Identify which cell holds the provided text, then report its (x, y) central coordinate. 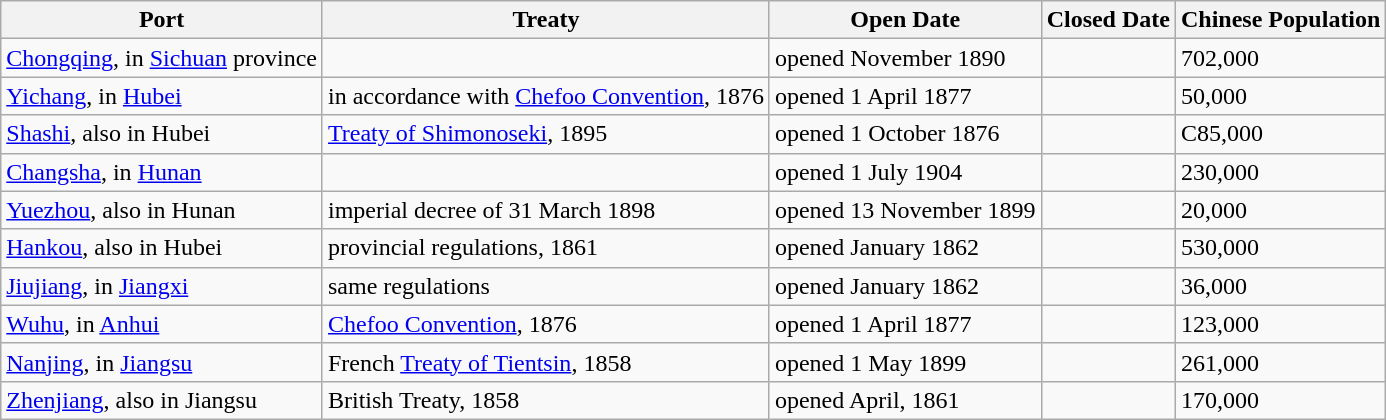
Closed Date (1108, 20)
opened 13 November 1899 (905, 210)
opened 1 July 1904 (905, 172)
imperial decree of 31 March 1898 (546, 210)
Open Date (905, 20)
same regulations (546, 286)
opened 1 October 1876 (905, 134)
Chefoo Convention, 1876 (546, 324)
Hankou, also in Hubei (162, 248)
Port (162, 20)
Zhenjiang, also in Jiangsu (162, 400)
Changsha, in Hunan (162, 172)
opened November 1890 (905, 58)
20,000 (1280, 210)
French Treaty of Tientsin, 1858 (546, 362)
Shashi, also in Hubei (162, 134)
Treaty (546, 20)
Treaty of Shimonoseki, 1895 (546, 134)
opened April, 1861 (905, 400)
provincial regulations, 1861 (546, 248)
123,000 (1280, 324)
230,000 (1280, 172)
British Treaty, 1858 (546, 400)
Yichang, in Hubei (162, 96)
Chongqing, in Sichuan province (162, 58)
702,000 (1280, 58)
261,000 (1280, 362)
opened 1 May 1899 (905, 362)
Jiujiang, in Jiangxi (162, 286)
170,000 (1280, 400)
Wuhu, in Anhui (162, 324)
Chinese Population (1280, 20)
C85,000 (1280, 134)
Yuezhou, also in Hunan (162, 210)
Nanjing, in Jiangsu (162, 362)
in accordance with Chefoo Convention, 1876 (546, 96)
50,000 (1280, 96)
36,000 (1280, 286)
530,000 (1280, 248)
